From the cell containing the given text, extract its center point as [X, Y] coordinate. 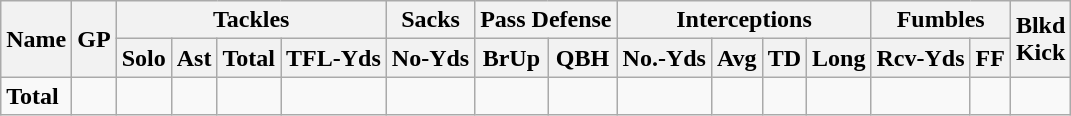
TFL-Yds [334, 58]
Name [36, 39]
Interceptions [744, 20]
Ast [194, 58]
Rcv-Yds [920, 58]
FF [990, 58]
BlkdKick [1040, 39]
Fumbles [940, 20]
No.-Yds [664, 58]
Long [839, 58]
Pass Defense [546, 20]
TD [784, 58]
Tackles [251, 20]
QBH [582, 58]
Sacks [430, 20]
No-Yds [430, 58]
BrUp [512, 58]
Solo [144, 58]
GP [94, 39]
Avg [736, 58]
